Identify which cell holds the provided text, then report its [x, y] central coordinate. 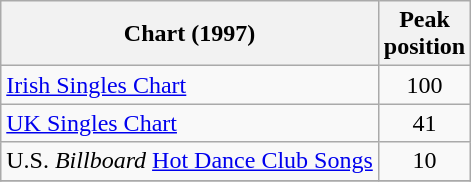
UK Singles Chart [190, 123]
Chart (1997) [190, 34]
100 [424, 85]
10 [424, 161]
Irish Singles Chart [190, 85]
41 [424, 123]
Peakposition [424, 34]
U.S. Billboard Hot Dance Club Songs [190, 161]
